Capture the cell that displays the provided text and extract its (X, Y) central coordinate. 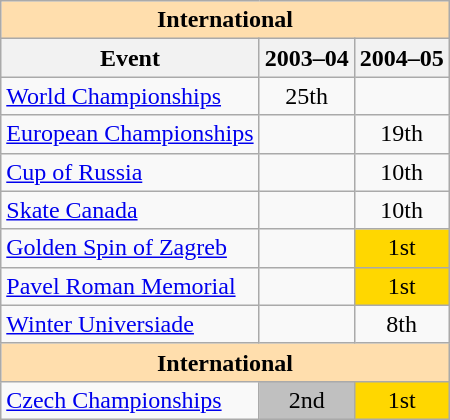
Event (130, 58)
25th (306, 96)
Golden Spin of Zagreb (130, 248)
2003–04 (306, 58)
Skate Canada (130, 210)
Winter Universiade (130, 324)
8th (402, 324)
European Championships (130, 134)
Pavel Roman Memorial (130, 286)
World Championships (130, 96)
19th (402, 134)
Cup of Russia (130, 172)
2nd (306, 400)
2004–05 (402, 58)
Czech Championships (130, 400)
